Search for the cell housing the specified text and yield its [X, Y] center coordinate. 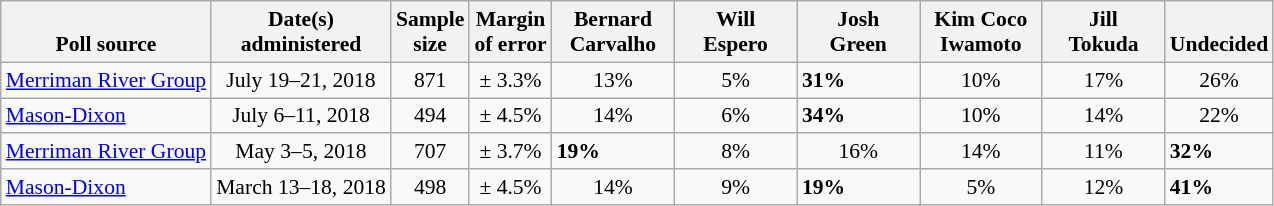
Date(s)administered [301, 32]
March 13–18, 2018 [301, 187]
12% [1104, 187]
Kim CocoIwamoto [982, 32]
32% [1219, 152]
6% [736, 116]
34% [858, 116]
Poll source [106, 32]
16% [858, 152]
9% [736, 187]
WillEspero [736, 32]
26% [1219, 80]
JillTokuda [1104, 32]
871 [430, 80]
13% [614, 80]
Samplesize [430, 32]
22% [1219, 116]
Marginof error [510, 32]
17% [1104, 80]
July 19–21, 2018 [301, 80]
± 3.3% [510, 80]
July 6–11, 2018 [301, 116]
41% [1219, 187]
498 [430, 187]
31% [858, 80]
May 3–5, 2018 [301, 152]
JoshGreen [858, 32]
8% [736, 152]
BernardCarvalho [614, 32]
± 3.7% [510, 152]
707 [430, 152]
Undecided [1219, 32]
11% [1104, 152]
494 [430, 116]
